Search for the cell housing the specified text and yield its [X, Y] center coordinate. 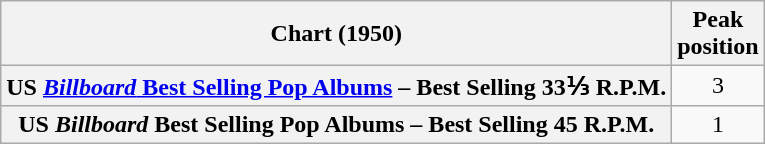
1 [718, 124]
US Billboard Best Selling Pop Albums – Best Selling 45 R.P.M. [336, 124]
US Billboard Best Selling Pop Albums – Best Selling 33⅓ R.P.M. [336, 86]
Peakposition [718, 34]
Chart (1950) [336, 34]
3 [718, 86]
